Output the [x, y] coordinate of the center of the cell containing the given text.  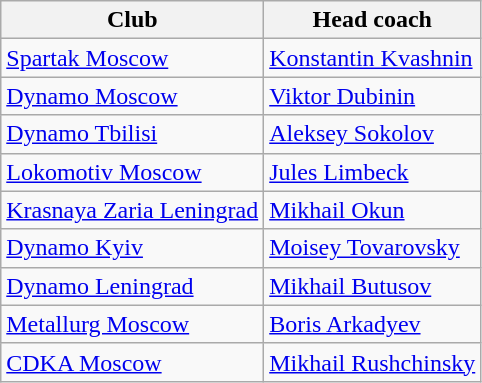
Club [132, 20]
Lokomotiv Moscow [132, 172]
Dynamo Kyiv [132, 248]
Dynamo Tbilisi [132, 134]
Dynamo Moscow [132, 96]
Jules Limbeck [372, 172]
Krasnaya Zaria Leningrad [132, 210]
Viktor Dubinin [372, 96]
Mikhail Okun [372, 210]
CDKA Moscow [132, 362]
Moisey Tovarovsky [372, 248]
Dynamo Leningrad [132, 286]
Metallurg Moscow [132, 324]
Boris Arkadyev [372, 324]
Konstantin Kvashnin [372, 58]
Mikhail Rushchinsky [372, 362]
Head coach [372, 20]
Mikhail Butusov [372, 286]
Spartak Moscow [132, 58]
Aleksey Sokolov [372, 134]
